Detect which cell encompasses the target text, then output its (x, y) center coordinate. 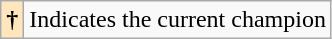
† (12, 20)
Indicates the current champion (178, 20)
